Identify which cell holds the provided text, then report its (x, y) central coordinate. 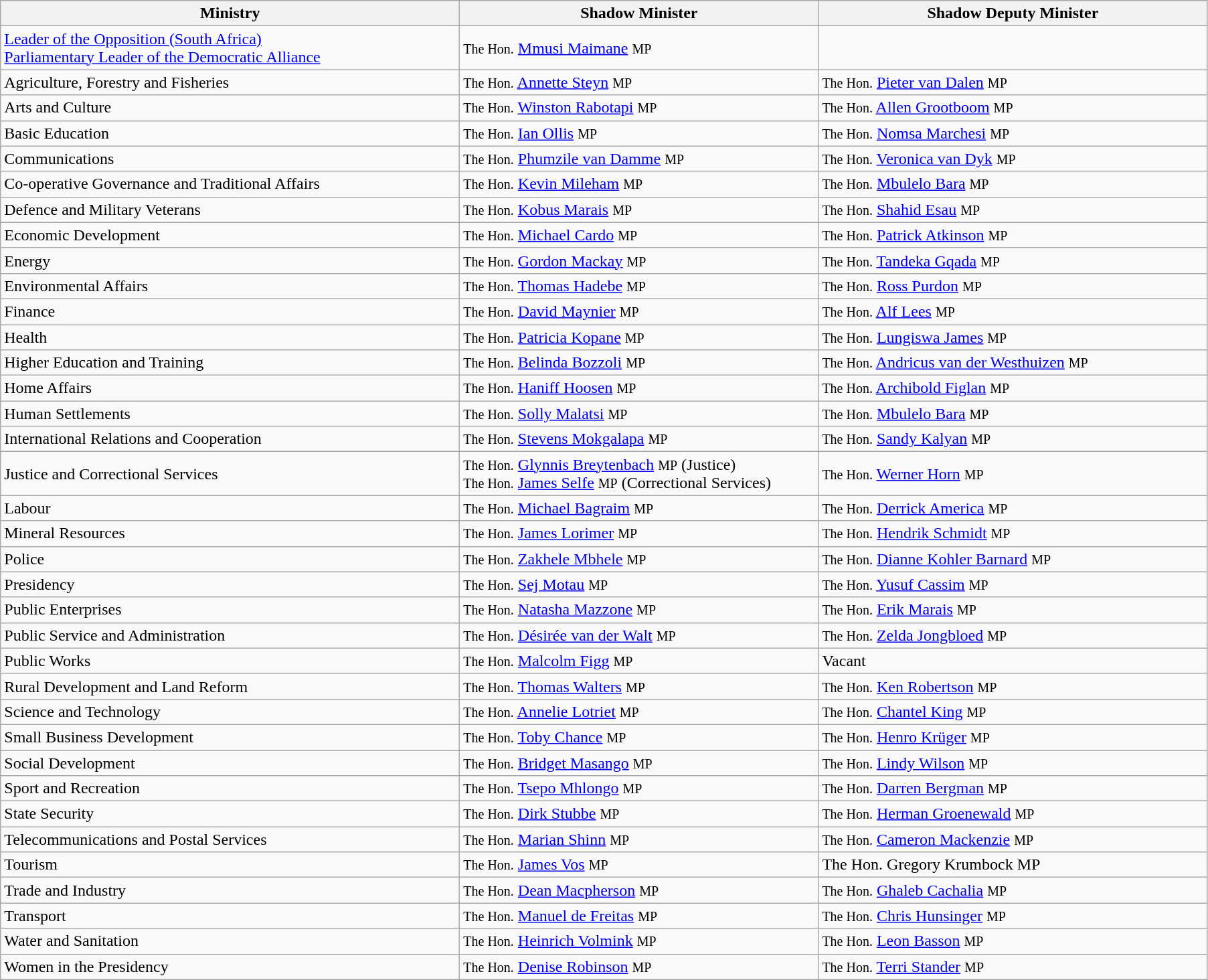
Human Settlements (230, 414)
The Hon. Derrick America MP (1013, 508)
Energy (230, 260)
Police (230, 559)
The Hon. Werner Horn MP (1013, 474)
The Hon. Cameron Mackenzie MP (1013, 839)
Women in the Presidency (230, 967)
The Hon. Haniff Hoosen MP (639, 388)
Communications (230, 159)
The Hon. Manuel de Freitas MP (639, 916)
The Hon. Hendrik Schmidt MP (1013, 534)
Mineral Resources (230, 534)
The Hon. James Lorimer MP (639, 534)
Science and Technology (230, 712)
The Hon. Natasha Mazzone MP (639, 610)
The Hon. Tandeka Gqada MP (1013, 260)
The Hon. Chris Hunsinger MP (1013, 916)
Ministry (230, 13)
The Hon. Denise Robinson MP (639, 967)
The Hon. Gregory Krumbock MP (1013, 865)
The Hon. Herman Groenewald MP (1013, 814)
Basic Education (230, 133)
The Hon. Allen Grootboom MP (1013, 108)
The Hon. Désirée van der Walt MP (639, 635)
The Hon. Stevens Mokgalapa MP (639, 439)
Rural Development and Land Reform (230, 686)
Tourism (230, 865)
Labour (230, 508)
Defence and Military Veterans (230, 210)
The Hon. Zelda Jongbloed MP (1013, 635)
The Hon. Michael Cardo MP (639, 235)
Economic Development (230, 235)
The Hon. Andricus van der Westhuizen MP (1013, 363)
The Hon. Dirk Stubbe MP (639, 814)
The Hon. Sej Motau MP (639, 584)
The Hon. Solly Malatsi MP (639, 414)
The Hon. Patrick Atkinson MP (1013, 235)
The Hon. Archibold Figlan MP (1013, 388)
Sport and Recreation (230, 789)
Justice and Correctional Services (230, 474)
The Hon. Sandy Kalyan MP (1013, 439)
Arts and Culture (230, 108)
Shadow Minister (639, 13)
The Hon. Kevin Mileham MP (639, 184)
The Hon. Pieter van Dalen MP (1013, 82)
The Hon. Michael Bagraim MP (639, 508)
The Hon. Glynnis Breytenbach MP (Justice) The Hon. James Selfe MP (Correctional Services) (639, 474)
The Hon. Annette Steyn MP (639, 82)
The Hon. Toby Chance MP (639, 737)
The Hon. Shahid Esau MP (1013, 210)
Presidency (230, 584)
The Hon. Terri Stander MP (1013, 967)
Public Works (230, 661)
The Hon. Darren Bergman MP (1013, 789)
International Relations and Cooperation (230, 439)
The Hon. Ross Purdon MP (1013, 286)
The Hon. Gordon Mackay MP (639, 260)
Finance (230, 311)
The Hon. Chantel King MP (1013, 712)
The Hon. Alf Lees MP (1013, 311)
The Hon. Kobus Marais MP (639, 210)
Trade and Industry (230, 890)
The Hon. Marian Shinn MP (639, 839)
The Hon. Tsepo Mhlongo MP (639, 789)
The Hon. Veronica van Dyk MP (1013, 159)
Vacant (1013, 661)
The Hon. Ian Ollis MP (639, 133)
The Hon. Patricia Kopane MP (639, 337)
The Hon. Zakhele Mbhele MP (639, 559)
The Hon. David Maynier MP (639, 311)
Co-operative Governance and Traditional Affairs (230, 184)
The Hon. James Vos MP (639, 865)
The Hon. Yusuf Cassim MP (1013, 584)
Home Affairs (230, 388)
Transport (230, 916)
The Hon. Belinda Bozzoli MP (639, 363)
Higher Education and Training (230, 363)
The Hon. Malcolm Figg MP (639, 661)
Environmental Affairs (230, 286)
State Security (230, 814)
The Hon. Henro Krüger MP (1013, 737)
Leader of the Opposition (South Africa)Parliamentary Leader of the Democratic Alliance (230, 48)
Public Service and Administration (230, 635)
Water and Sanitation (230, 941)
The Hon. Dianne Kohler Barnard MP (1013, 559)
The Hon. Thomas Walters MP (639, 686)
The Hon. Leon Basson MP (1013, 941)
The Hon. Lindy Wilson MP (1013, 762)
The Hon. Bridget Masango MP (639, 762)
Public Enterprises (230, 610)
The Hon. Ken Robertson MP (1013, 686)
The Hon. Heinrich Volmink MP (639, 941)
Telecommunications and Postal Services (230, 839)
The Hon. Annelie Lotriet MP (639, 712)
Social Development (230, 762)
Shadow Deputy Minister (1013, 13)
Health (230, 337)
Small Business Development (230, 737)
The Hon. Thomas Hadebe MP (639, 286)
The Hon. Ghaleb Cachalia MP (1013, 890)
The Hon. Winston Rabotapi MP (639, 108)
Agriculture, Forestry and Fisheries (230, 82)
The Hon. Erik Marais MP (1013, 610)
The Hon. Phumzile van Damme MP (639, 159)
The Hon. Mmusi Maimane MP (639, 48)
The Hon. Dean Macpherson MP (639, 890)
The Hon. Nomsa Marchesi MP (1013, 133)
The Hon. Lungiswa James MP (1013, 337)
